Output the (x, y) coordinate of the center of the cell containing the given text.  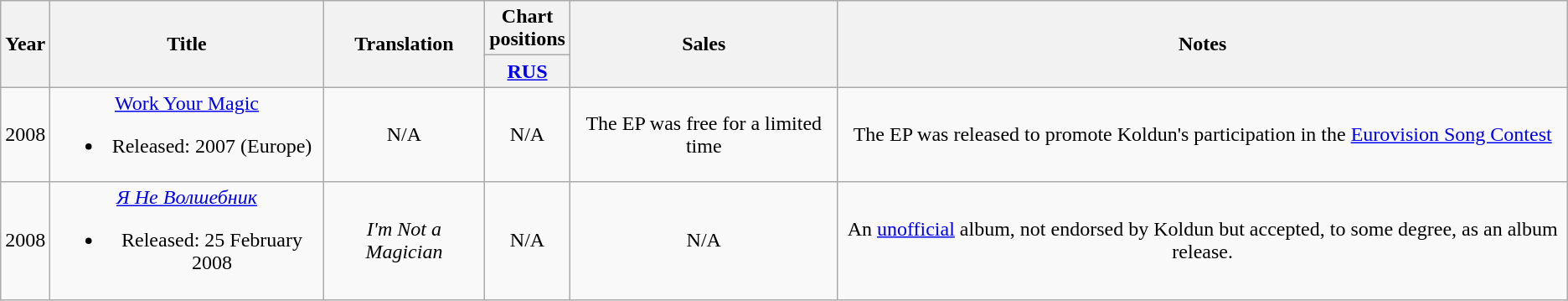
Year (25, 44)
Chart positions (528, 29)
Sales (704, 44)
The EP was released to promote Koldun's participation in the Eurovision Song Contest (1203, 134)
Work Your MagicReleased: 2007 (Europe) (187, 134)
An unofficial album, not endorsed by Koldun but accepted, to some degree, as an album release. (1203, 241)
RUS (528, 71)
Title (187, 44)
I'm Not a Magician (404, 241)
The EP was free for a limited time (704, 134)
Я Не ВолшебникReleased: 25 February 2008 (187, 241)
Notes (1203, 44)
Translation (404, 44)
